Search for the cell housing the specified text and yield its [X, Y] center coordinate. 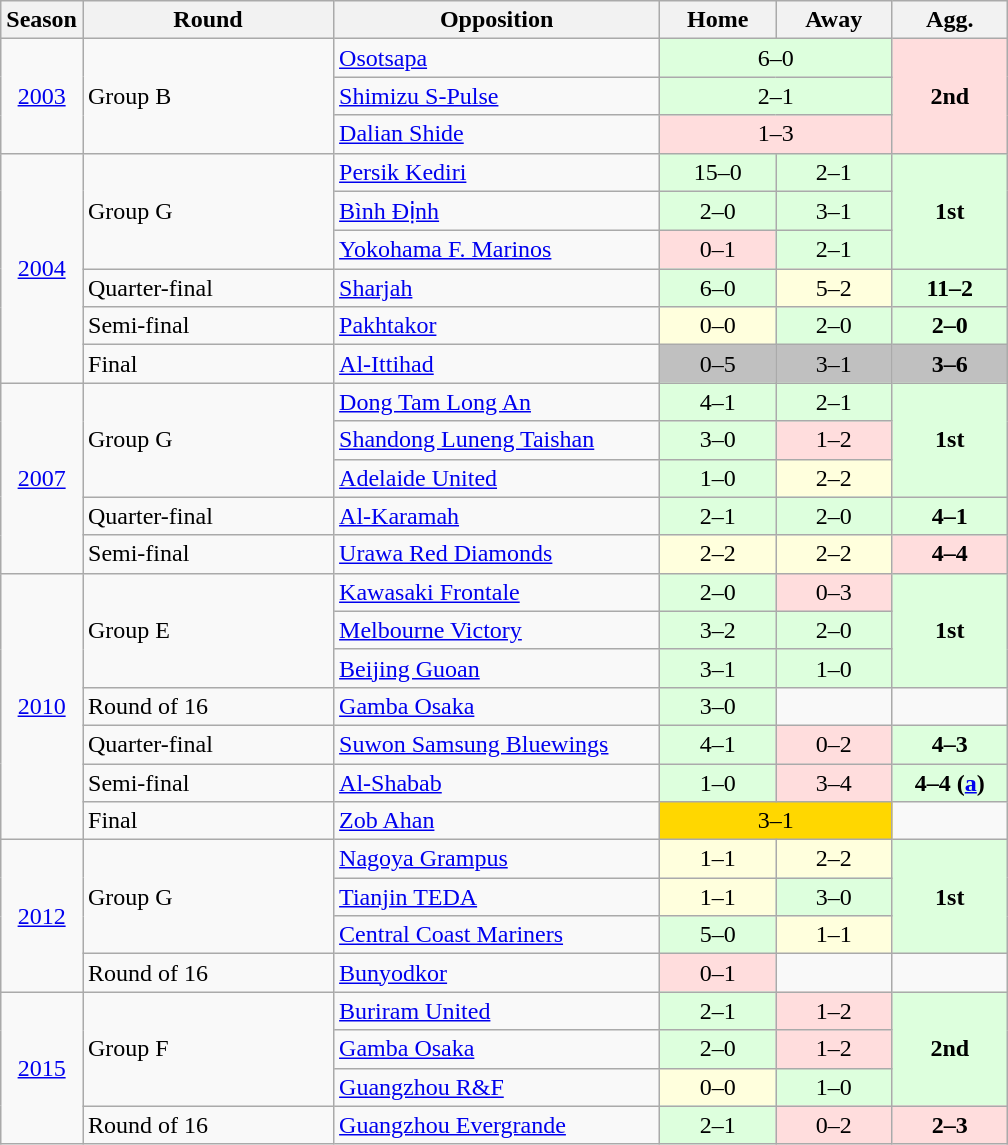
Al-Karamah [497, 516]
Dalian Shide [497, 134]
2004 [42, 268]
Adelaide United [497, 478]
Guangzhou R&F [497, 1087]
Buriram United [497, 1011]
3–6 [950, 364]
Home [718, 20]
2007 [42, 478]
Dong Tam Long An [497, 402]
Agg. [950, 20]
4–4 [950, 554]
3–2 [718, 630]
Central Coast Mariners [497, 935]
2–3 [950, 1125]
Shimizu S-Pulse [497, 96]
Shandong Luneng Taishan [497, 440]
3–4 [834, 783]
Opposition [497, 20]
Beijing Guoan [497, 668]
Group F [208, 1049]
Bình Định [497, 211]
Yokohama F. Marinos [497, 250]
Al-Ittihad [497, 364]
Kawasaki Frontale [497, 592]
Suwon Samsung Bluewings [497, 744]
Zob Ahan [497, 821]
Urawa Red Diamonds [497, 554]
Persik Kediri [497, 172]
Away [834, 20]
Group E [208, 630]
Season [42, 20]
1–3 [776, 134]
11–2 [950, 288]
15–0 [718, 172]
Melbourne Victory [497, 630]
Bunyodkor [497, 973]
2015 [42, 1068]
Osotsapa [497, 58]
0–5 [718, 364]
Group B [208, 96]
Sharjah [497, 288]
4–3 [950, 744]
Al-Shabab [497, 783]
2012 [42, 916]
Tianjin TEDA [497, 897]
4–4 (a) [950, 783]
0–3 [834, 592]
2003 [42, 96]
2010 [42, 706]
5–2 [834, 288]
Guangzhou Evergrande [497, 1125]
Round [208, 20]
Pakhtakor [497, 326]
5–0 [718, 935]
Nagoya Grampus [497, 859]
